Detect which cell encompasses the target text, then output its (x, y) center coordinate. 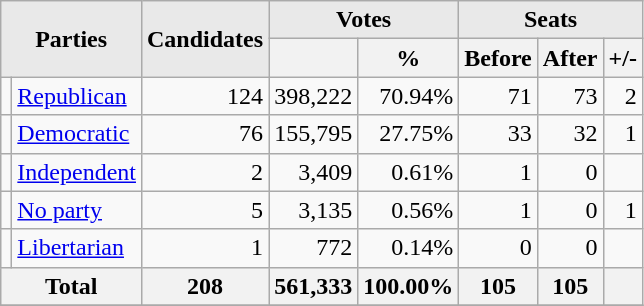
0.56% (408, 210)
70.94% (408, 96)
0.61% (408, 172)
33 (498, 134)
73 (570, 96)
+/- (622, 58)
32 (570, 134)
% (408, 58)
Libertarian (77, 248)
0.14% (408, 248)
Total (72, 286)
Candidates (204, 39)
155,795 (314, 134)
No party (77, 210)
398,222 (314, 96)
Democratic (77, 134)
208 (204, 286)
561,333 (314, 286)
Parties (72, 39)
100.00% (408, 286)
After (570, 58)
124 (204, 96)
Republican (77, 96)
71 (498, 96)
Seats (551, 20)
76 (204, 134)
3,135 (314, 210)
Before (498, 58)
5 (204, 210)
27.75% (408, 134)
772 (314, 248)
Votes (364, 20)
Independent (77, 172)
3,409 (314, 172)
